Provide the [X, Y] coordinate of the cell's center where the given text is located.  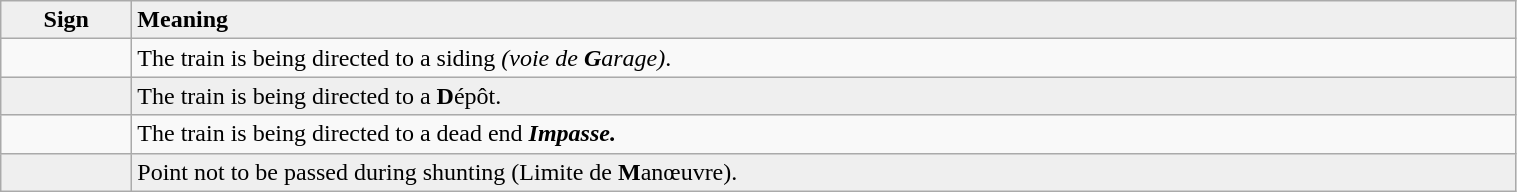
The train is being directed to a dead end Impasse. [824, 134]
Meaning [824, 20]
Point not to be passed during shunting (Limite de Manœuvre). [824, 172]
The train is being directed to a siding (voie de Garage). [824, 58]
Sign [66, 20]
The train is being directed to a Dépôt. [824, 96]
